For the text-containing cell, return its midpoint in (x, y) coordinate format. 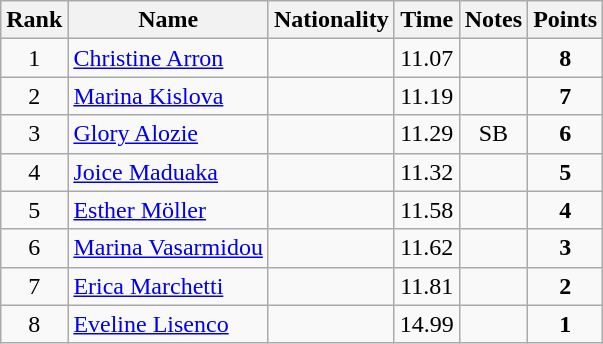
11.32 (426, 172)
11.62 (426, 248)
Notes (493, 20)
Marina Kislova (168, 96)
14.99 (426, 324)
Erica Marchetti (168, 286)
Glory Alozie (168, 134)
Name (168, 20)
SB (493, 134)
11.29 (426, 134)
11.58 (426, 210)
11.81 (426, 286)
Esther Möller (168, 210)
Marina Vasarmidou (168, 248)
11.19 (426, 96)
Nationality (331, 20)
11.07 (426, 58)
Time (426, 20)
Joice Maduaka (168, 172)
Rank (34, 20)
Eveline Lisenco (168, 324)
Points (566, 20)
Christine Arron (168, 58)
